Find where the given text appears and provide that cell's center as (x, y) coordinate. 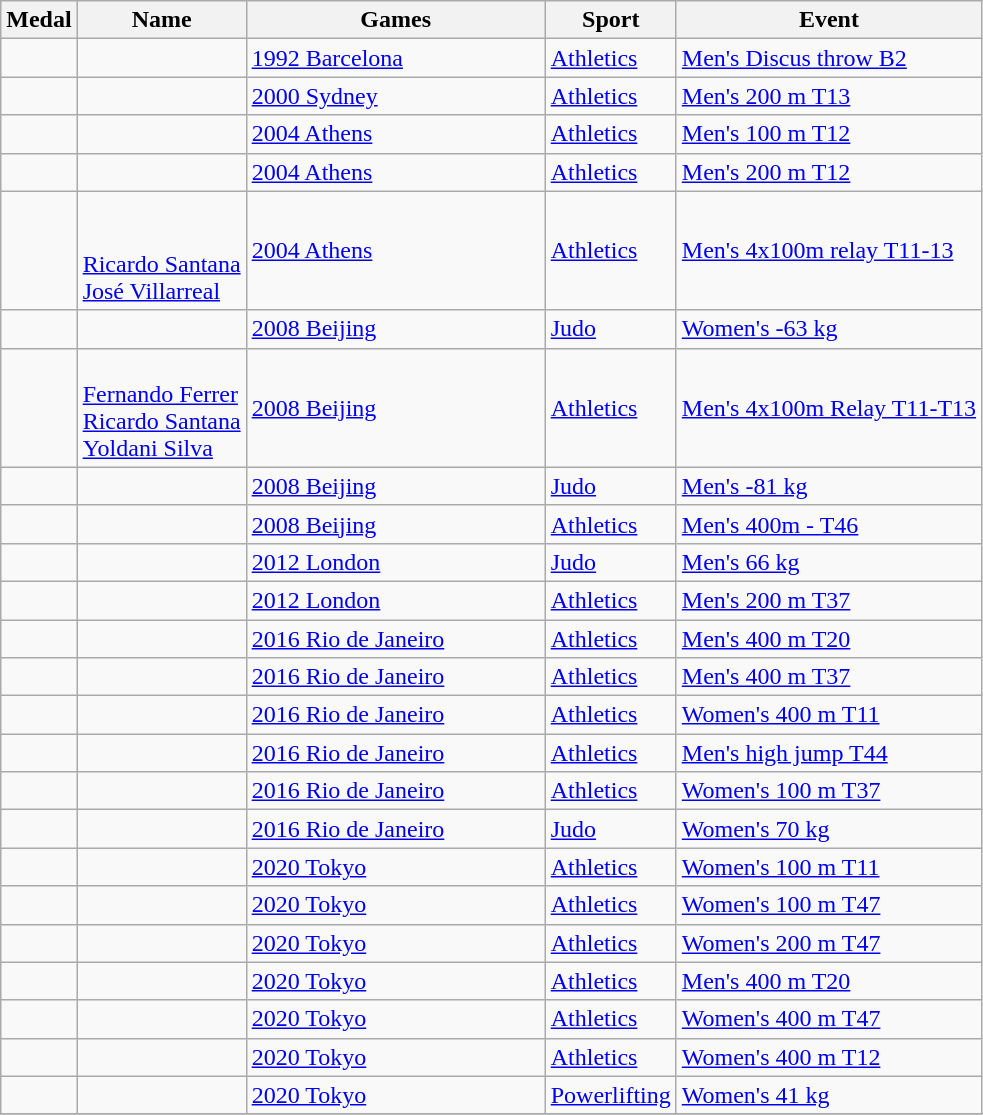
Women's 100 m T47 (828, 905)
Women's 400 m T11 (828, 715)
Women's 100 m T37 (828, 791)
Women's 200 m T47 (828, 943)
Men's 200 m T37 (828, 600)
Men's -81 kg (828, 486)
Games (396, 20)
Event (828, 20)
Name (162, 20)
Men's 200 m T12 (828, 172)
Men's 4x100m relay T11-13 (828, 250)
Men's 400m - T46 (828, 524)
Men's 4x100m Relay T11-T13 (828, 408)
Ricardo SantanaJosé Villarreal (162, 250)
Women's 41 kg (828, 1095)
Men's Discus throw B2 (828, 58)
2000 Sydney (396, 96)
Men's 100 m T12 (828, 134)
1992 Barcelona (396, 58)
Women's 70 kg (828, 829)
Sport (610, 20)
Men's 200 m T13 (828, 96)
Men's high jump T44 (828, 753)
Medal (39, 20)
Women's -63 kg (828, 329)
Women's 400 m T47 (828, 1019)
Women's 100 m T11 (828, 867)
Women's 400 m T12 (828, 1057)
Men's 400 m T37 (828, 677)
Men's 66 kg (828, 562)
Fernando FerrerRicardo SantanaYoldani Silva (162, 408)
Powerlifting (610, 1095)
